Scan for the cell matching the given text and deliver its [x, y] coordinate at center. 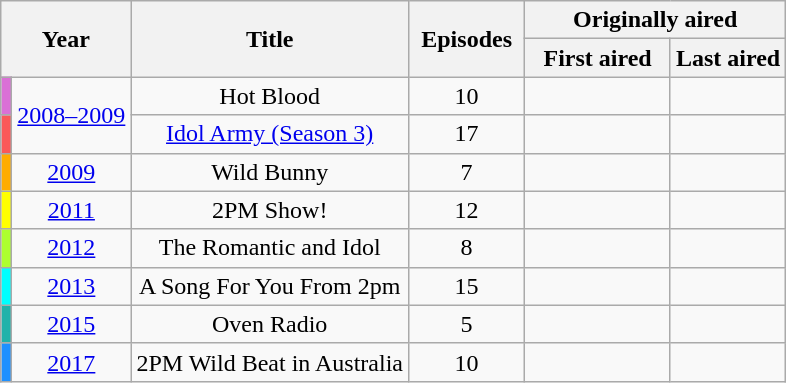
2017 [72, 362]
15 [467, 286]
Last aired [728, 58]
The Romantic and Idol [270, 248]
2011 [72, 210]
2PM Wild Beat in Australia [270, 362]
2012 [72, 248]
Wild Bunny [270, 172]
Hot Blood [270, 96]
5 [467, 324]
12 [467, 210]
Episodes [467, 39]
2009 [72, 172]
17 [467, 134]
2013 [72, 286]
Oven Radio [270, 324]
7 [467, 172]
First aired [598, 58]
2PM Show! [270, 210]
Title [270, 39]
Year [66, 39]
2008–2009 [72, 115]
A Song For You From 2pm [270, 286]
Originally aired [656, 20]
2015 [72, 324]
8 [467, 248]
Idol Army (Season 3) [270, 134]
